Output the (x, y) coordinate of the center of the cell containing the given text.  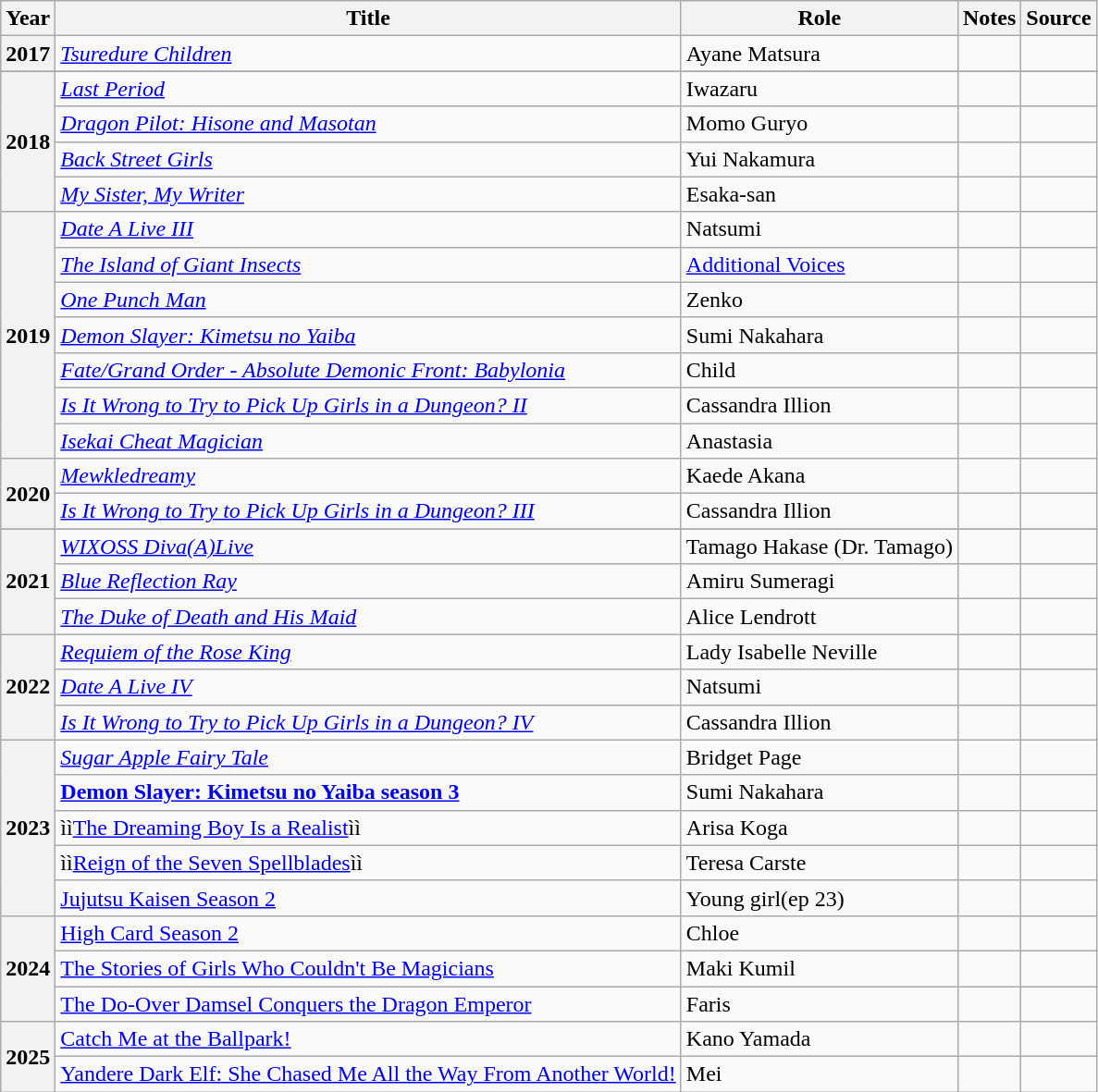
Maki Kumil (820, 968)
Is It Wrong to Try to Pick Up Girls in a Dungeon? II (368, 405)
Jujutsu Kaisen Season 2 (368, 898)
The Island of Giant Insects (368, 264)
My Sister, My Writer (368, 194)
Yui Nakamura (820, 159)
Faris (820, 1003)
The Do-Over Damsel Conquers the Dragon Emperor (368, 1003)
Chloe (820, 933)
Young girl(ep 23) (820, 898)
Source (1058, 18)
Lady Isabelle Neville (820, 652)
Dragon Pilot: Hisone and Masotan (368, 124)
Is It Wrong to Try to Pick Up Girls in a Dungeon? IV (368, 722)
Bridget Page (820, 757)
The Stories of Girls Who Couldn't Be Magicians (368, 968)
One Punch Man (368, 300)
Anastasia (820, 441)
Momo Guryo (820, 124)
WIXOSS Diva(A)Live (368, 546)
Year (28, 18)
Alice Lendrott (820, 617)
Catch Me at the Ballpark! (368, 1039)
Kano Yamada (820, 1039)
Amiru Sumeragi (820, 582)
Notes (989, 18)
Last Period (368, 89)
Fate/Grand Order - Absolute Demonic Front: Babylonia (368, 370)
Arisa Koga (820, 828)
ììThe Dreaming Boy Is a Realistìì (368, 828)
Additional Voices (820, 264)
Ayane Matsura (820, 54)
Date A Live IV (368, 687)
ììReign of the Seven Spellbladesìì (368, 863)
Tamago Hakase (Dr. Tamago) (820, 546)
2019 (28, 335)
2022 (28, 687)
Sugar Apple Fairy Tale (368, 757)
Yandere Dark Elf: She Chased Me All the Way From Another World! (368, 1074)
Tsuredure Children (368, 54)
Mewkledreamy (368, 476)
Role (820, 18)
Is It Wrong to Try to Pick Up Girls in a Dungeon? III (368, 511)
2017 (28, 54)
Demon Slayer: Kimetsu no Yaiba season 3 (368, 792)
Child (820, 370)
2025 (28, 1057)
High Card Season 2 (368, 933)
Blue Reflection Ray (368, 582)
Demon Slayer: Kimetsu no Yaiba (368, 335)
Esaka-san (820, 194)
Requiem of the Rose King (368, 652)
Isekai Cheat Magician (368, 441)
Mei (820, 1074)
Iwazaru (820, 89)
2021 (28, 582)
Kaede Akana (820, 476)
Zenko (820, 300)
Date A Live III (368, 229)
The Duke of Death and His Maid (368, 617)
Back Street Girls (368, 159)
2023 (28, 828)
2024 (28, 968)
Teresa Carste (820, 863)
2018 (28, 141)
2020 (28, 494)
Title (368, 18)
